Find where the given text appears and provide that cell's center as [x, y] coordinate. 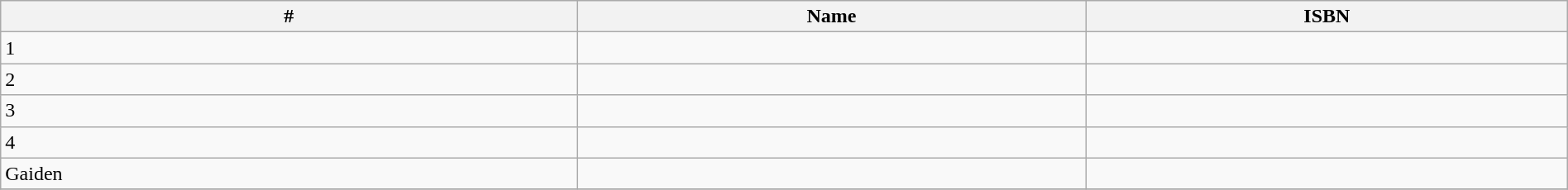
ISBN [1327, 17]
2 [289, 79]
Name [832, 17]
Gaiden [289, 173]
# [289, 17]
3 [289, 111]
1 [289, 48]
4 [289, 142]
